From the cell containing the given text, extract its center point as (x, y) coordinate. 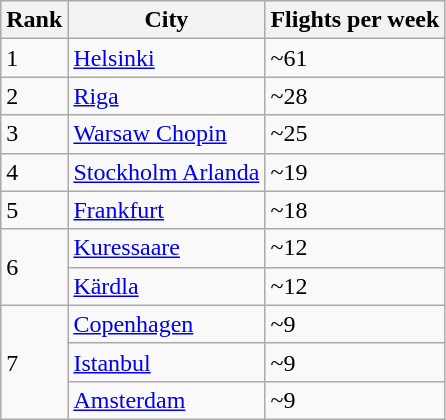
Flights per week (355, 20)
Stockholm Arlanda (166, 172)
~28 (355, 96)
Warsaw Chopin (166, 134)
Amsterdam (166, 400)
Copenhagen (166, 324)
2 (34, 96)
4 (34, 172)
~18 (355, 210)
Rank (34, 20)
~25 (355, 134)
5 (34, 210)
Kärdla (166, 286)
Riga (166, 96)
City (166, 20)
6 (34, 267)
Frankfurt (166, 210)
Helsinki (166, 58)
Istanbul (166, 362)
3 (34, 134)
~61 (355, 58)
1 (34, 58)
7 (34, 362)
~19 (355, 172)
Kuressaare (166, 248)
